Return [x, y] of the center of cell containing provided text 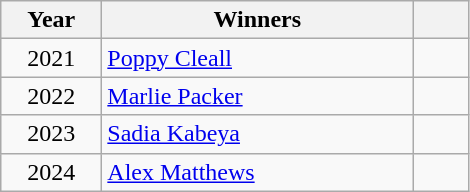
2024 [52, 172]
Marlie Packer [258, 96]
Year [52, 20]
Alex Matthews [258, 172]
2021 [52, 58]
2022 [52, 96]
Sadia Kabeya [258, 134]
2023 [52, 134]
Winners [258, 20]
Poppy Cleall [258, 58]
